Search for the cell housing the specified text and yield its (X, Y) center coordinate. 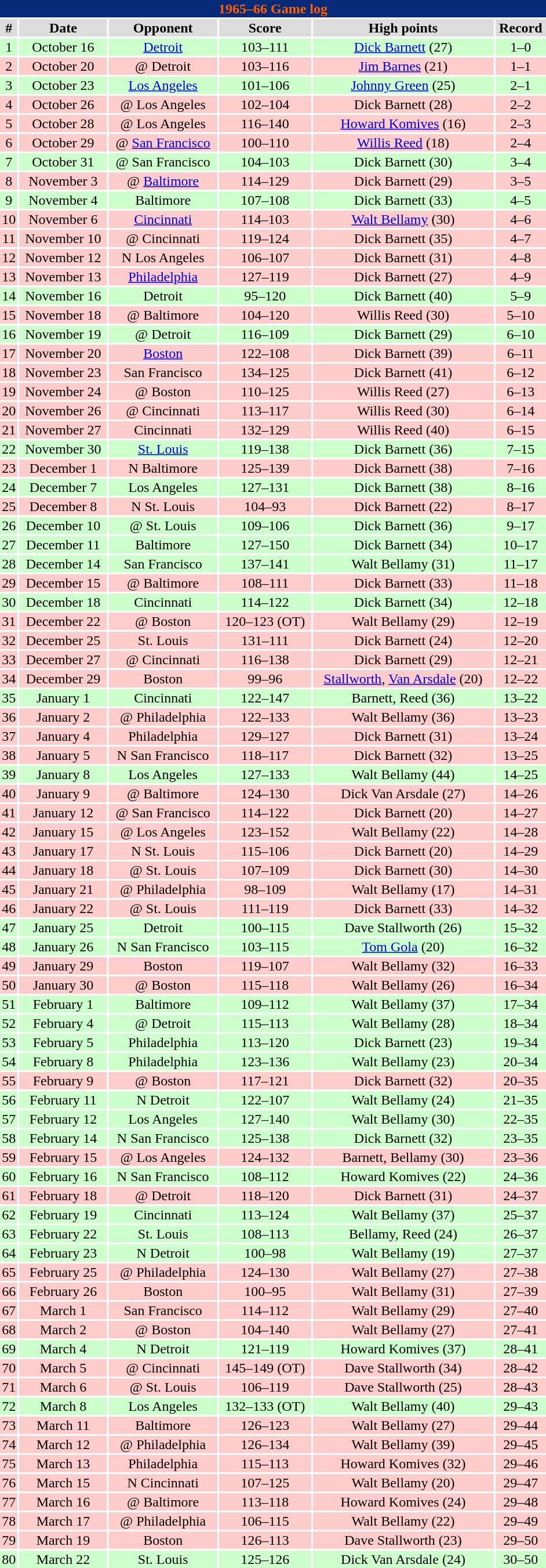
13–23 (520, 717)
37 (9, 736)
10 (9, 219)
29–46 (520, 1464)
60 (9, 1176)
March 2 (63, 1330)
January 1 (63, 698)
52 (9, 1023)
65 (9, 1272)
2–4 (520, 143)
20–34 (520, 1062)
November 16 (63, 296)
12–21 (520, 660)
7–15 (520, 449)
115–118 (265, 985)
132–129 (265, 430)
108–112 (265, 1176)
116–138 (265, 660)
January 9 (63, 794)
61 (9, 1196)
4–7 (520, 238)
113–120 (265, 1042)
39 (9, 774)
November 3 (63, 181)
Score (265, 28)
32 (9, 640)
Jim Barnes (21) (403, 66)
33 (9, 660)
Walt Bellamy (39) (403, 1444)
March 22 (63, 1559)
116–109 (265, 334)
106–119 (265, 1387)
October 29 (63, 143)
27–40 (520, 1310)
129–127 (265, 736)
127–119 (265, 277)
December 22 (63, 621)
12–19 (520, 621)
3 (9, 85)
7 (9, 162)
Willis Reed (27) (403, 392)
132–133 (OT) (265, 1406)
27–38 (520, 1272)
47 (9, 928)
October 28 (63, 124)
3–5 (520, 181)
March 12 (63, 1444)
119–124 (265, 238)
Dick Van Arsdale (24) (403, 1559)
March 1 (63, 1310)
Walt Bellamy (24) (403, 1100)
February 23 (63, 1253)
113–124 (265, 1215)
February 19 (63, 1215)
4–5 (520, 200)
Johnny Green (25) (403, 85)
February 15 (63, 1157)
March 5 (63, 1368)
43 (9, 851)
2–1 (520, 85)
January 17 (63, 851)
122–107 (265, 1100)
February 22 (63, 1234)
Howard Komives (24) (403, 1502)
January 22 (63, 908)
6–12 (520, 372)
125–138 (265, 1138)
126–134 (265, 1444)
Howard Komives (37) (403, 1349)
October 20 (63, 66)
February 25 (63, 1272)
53 (9, 1042)
49 (9, 966)
5–10 (520, 315)
February 11 (63, 1100)
78 (9, 1521)
Howard Komives (32) (403, 1464)
118–117 (265, 755)
48 (9, 947)
March 16 (63, 1502)
31 (9, 621)
20 (9, 411)
25 (9, 506)
Bellamy, Reed (24) (403, 1234)
Willis Reed (18) (403, 143)
77 (9, 1502)
November 24 (63, 392)
109–112 (265, 1004)
106–107 (265, 258)
Howard Komives (16) (403, 124)
Walt Bellamy (44) (403, 774)
16–32 (520, 947)
January 29 (63, 966)
110–125 (265, 392)
104–140 (265, 1330)
1965–66 Game log (273, 9)
9 (9, 200)
56 (9, 1100)
November 12 (63, 258)
46 (9, 908)
26 (9, 526)
Opponent (163, 28)
Dick Barnett (23) (403, 1042)
120–123 (OT) (265, 621)
December 25 (63, 640)
Barnett, Bellamy (30) (403, 1157)
8 (9, 181)
100–110 (265, 143)
November 18 (63, 315)
24–36 (520, 1176)
January 30 (63, 985)
High points (403, 28)
Dick Barnett (22) (403, 506)
20–35 (520, 1081)
Walt Bellamy (17) (403, 889)
24 (9, 487)
Walt Bellamy (36) (403, 717)
March 11 (63, 1425)
# (9, 28)
127–131 (265, 487)
109–106 (265, 526)
38 (9, 755)
February 12 (63, 1119)
6–15 (520, 430)
35 (9, 698)
Walt Bellamy (28) (403, 1023)
5 (9, 124)
February 8 (63, 1062)
February 14 (63, 1138)
22 (9, 449)
113–117 (265, 411)
Dave Stallworth (23) (403, 1540)
Walt Bellamy (23) (403, 1062)
13–24 (520, 736)
14–30 (520, 870)
42 (9, 832)
40 (9, 794)
November 23 (63, 372)
December 1 (63, 468)
February 16 (63, 1176)
13 (9, 277)
104–120 (265, 315)
29–50 (520, 1540)
January 15 (63, 832)
108–113 (265, 1234)
107–109 (265, 870)
December 14 (63, 564)
22–35 (520, 1119)
63 (9, 1234)
98–109 (265, 889)
Willis Reed (40) (403, 430)
79 (9, 1540)
113–118 (265, 1502)
58 (9, 1138)
October 23 (63, 85)
Dick Barnett (40) (403, 296)
4–9 (520, 277)
29 (9, 583)
2–3 (520, 124)
29–44 (520, 1425)
Dick Barnett (24) (403, 640)
67 (9, 1310)
29–45 (520, 1444)
3–4 (520, 162)
127–150 (265, 545)
13–25 (520, 755)
N Cincinnati (163, 1483)
19 (9, 392)
Dick Barnett (39) (403, 353)
Walt Bellamy (20) (403, 1483)
1 (9, 47)
72 (9, 1406)
4–6 (520, 219)
11 (9, 238)
55 (9, 1081)
December 18 (63, 602)
Dick Barnett (28) (403, 104)
30–50 (520, 1559)
2–2 (520, 104)
44 (9, 870)
October 26 (63, 104)
51 (9, 1004)
January 26 (63, 947)
January 18 (63, 870)
71 (9, 1387)
50 (9, 985)
123–152 (265, 832)
16–34 (520, 985)
80 (9, 1559)
57 (9, 1119)
68 (9, 1330)
114–103 (265, 219)
December 11 (63, 545)
November 27 (63, 430)
100–98 (265, 1253)
59 (9, 1157)
115–106 (265, 851)
107–108 (265, 200)
January 4 (63, 736)
101–106 (265, 85)
134–125 (265, 372)
11–18 (520, 583)
6–13 (520, 392)
27 (9, 545)
8–16 (520, 487)
Dave Stallworth (25) (403, 1387)
January 2 (63, 717)
January 25 (63, 928)
February 1 (63, 1004)
10–17 (520, 545)
6–14 (520, 411)
18 (9, 372)
76 (9, 1483)
125–139 (265, 468)
March 8 (63, 1406)
131–111 (265, 640)
January 8 (63, 774)
Dave Stallworth (34) (403, 1368)
17–34 (520, 1004)
23 (9, 468)
108–111 (265, 583)
17 (9, 353)
100–115 (265, 928)
137–141 (265, 564)
November 26 (63, 411)
March 4 (63, 1349)
2 (9, 66)
26–37 (520, 1234)
N Baltimore (163, 468)
9–17 (520, 526)
1–1 (520, 66)
25–37 (520, 1215)
October 31 (63, 162)
December 29 (63, 679)
December 7 (63, 487)
54 (9, 1062)
12–20 (520, 640)
November 13 (63, 277)
December 10 (63, 526)
12 (9, 258)
January 12 (63, 813)
29–49 (520, 1521)
March 17 (63, 1521)
107–125 (265, 1483)
Record (520, 28)
March 13 (63, 1464)
23–35 (520, 1138)
103–111 (265, 47)
69 (9, 1349)
127–140 (265, 1119)
28–41 (520, 1349)
14 (9, 296)
24–37 (520, 1196)
Dick Van Arsdale (27) (403, 794)
27–41 (520, 1330)
7–16 (520, 468)
14–29 (520, 851)
14–26 (520, 794)
99–96 (265, 679)
125–126 (265, 1559)
16 (9, 334)
103–116 (265, 66)
122–147 (265, 698)
February 9 (63, 1081)
36 (9, 717)
126–123 (265, 1425)
27–37 (520, 1253)
14–32 (520, 908)
29–47 (520, 1483)
1–0 (520, 47)
Barnett, Reed (36) (403, 698)
Dave Stallworth (26) (403, 928)
100–95 (265, 1291)
19–34 (520, 1042)
November 10 (63, 238)
117–121 (265, 1081)
119–107 (265, 966)
March 19 (63, 1540)
28 (9, 564)
February 18 (63, 1196)
February 26 (63, 1291)
February 4 (63, 1023)
18–34 (520, 1023)
70 (9, 1368)
15–32 (520, 928)
121–119 (265, 1349)
Date (63, 28)
21 (9, 430)
13–22 (520, 698)
116–140 (265, 124)
4 (9, 104)
Walt Bellamy (32) (403, 966)
21–35 (520, 1100)
December 15 (63, 583)
114–129 (265, 181)
111–119 (265, 908)
102–104 (265, 104)
103–115 (265, 947)
145–149 (OT) (265, 1368)
12–18 (520, 602)
January 21 (63, 889)
29–43 (520, 1406)
28–42 (520, 1368)
28–43 (520, 1387)
122–133 (265, 717)
6 (9, 143)
62 (9, 1215)
114–112 (265, 1310)
127–133 (265, 774)
122–108 (265, 353)
14–31 (520, 889)
N Los Angeles (163, 258)
64 (9, 1253)
104–103 (265, 162)
75 (9, 1464)
41 (9, 813)
14–27 (520, 813)
November 4 (63, 200)
6–10 (520, 334)
November 30 (63, 449)
29–48 (520, 1502)
December 27 (63, 660)
December 8 (63, 506)
124–132 (265, 1157)
30 (9, 602)
14–28 (520, 832)
27–39 (520, 1291)
23–36 (520, 1157)
March 6 (63, 1387)
126–113 (265, 1540)
November 19 (63, 334)
Stallworth, Van Arsdale (20) (403, 679)
74 (9, 1444)
16–33 (520, 966)
Dick Barnett (41) (403, 372)
March 15 (63, 1483)
95–120 (265, 296)
Howard Komives (22) (403, 1176)
Walt Bellamy (40) (403, 1406)
February 5 (63, 1042)
45 (9, 889)
Dick Barnett (35) (403, 238)
5–9 (520, 296)
14–25 (520, 774)
8–17 (520, 506)
106–115 (265, 1521)
119–138 (265, 449)
12–22 (520, 679)
66 (9, 1291)
November 20 (63, 353)
Tom Gola (20) (403, 947)
January 5 (63, 755)
October 16 (63, 47)
73 (9, 1425)
4–8 (520, 258)
6–11 (520, 353)
11–17 (520, 564)
15 (9, 315)
Walt Bellamy (26) (403, 985)
118–120 (265, 1196)
104–93 (265, 506)
November 6 (63, 219)
34 (9, 679)
123–136 (265, 1062)
Walt Bellamy (19) (403, 1253)
